From the cell containing the given text, extract its center point as (X, Y) coordinate. 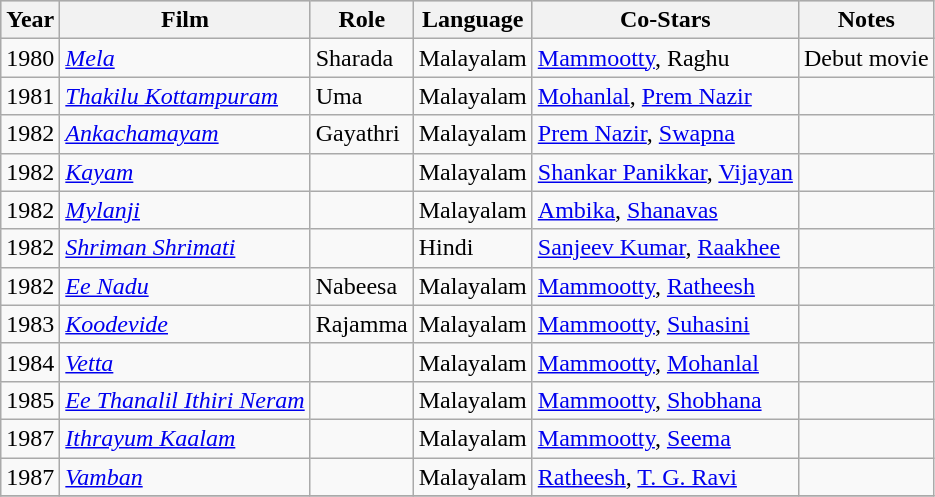
Prem Nazir, Swapna (665, 134)
Nabeesa (362, 286)
Gayathri (362, 134)
Shriman Shrimati (185, 248)
Shankar Panikkar, Vijayan (665, 172)
Vamban (185, 477)
1985 (30, 400)
Ee Nadu (185, 286)
Sanjeev Kumar, Raakhee (665, 248)
Rajamma (362, 324)
Notes (866, 20)
Mylanji (185, 210)
Hindi (472, 248)
Mela (185, 58)
Mohanlal, Prem Nazir (665, 96)
Vetta (185, 362)
Ithrayum Kaalam (185, 438)
Debut movie (866, 58)
Mammootty, Ratheesh (665, 286)
1984 (30, 362)
Thakilu Kottampuram (185, 96)
Year (30, 20)
Mammootty, Mohanlal (665, 362)
Uma (362, 96)
Language (472, 20)
1980 (30, 58)
1983 (30, 324)
1981 (30, 96)
Ambika, Shanavas (665, 210)
Mammootty, Raghu (665, 58)
Mammootty, Suhasini (665, 324)
Co-Stars (665, 20)
Ratheesh, T. G. Ravi (665, 477)
Koodevide (185, 324)
Ankachamayam (185, 134)
Sharada (362, 58)
Kayam (185, 172)
Mammootty, Shobhana (665, 400)
Film (185, 20)
Ee Thanalil Ithiri Neram (185, 400)
Role (362, 20)
Mammootty, Seema (665, 438)
